Capture the cell that displays the provided text and extract its (X, Y) central coordinate. 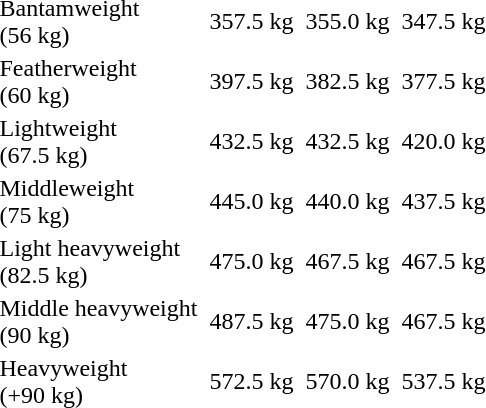
440.0 kg (348, 202)
445.0 kg (252, 202)
467.5 kg (348, 262)
382.5 kg (348, 82)
397.5 kg (252, 82)
487.5 kg (252, 322)
